Find where the given text appears and provide that cell's center as [x, y] coordinate. 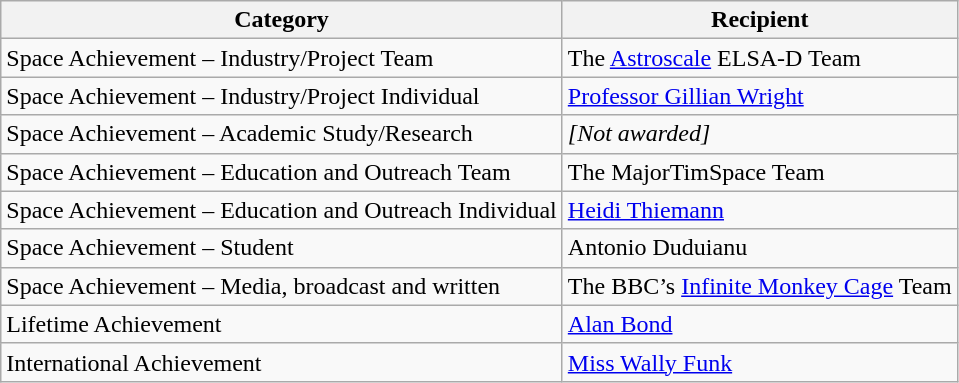
Miss Wally Funk [760, 362]
Space Achievement – Media, broadcast and written [282, 286]
Space Achievement – Student [282, 248]
Antonio Duduianu [760, 248]
Space Achievement – Academic Study/Research [282, 134]
International Achievement [282, 362]
The Astroscale ELSA-D Team [760, 58]
Space Achievement – Industry/Project Team [282, 58]
Category [282, 20]
Heidi Thiemann [760, 210]
Space Achievement – Education and Outreach Team [282, 172]
The BBC’s Infinite Monkey Cage Team [760, 286]
Space Achievement – Industry/Project Individual [282, 96]
The MajorTimSpace Team [760, 172]
Lifetime Achievement [282, 324]
Professor Gillian Wright [760, 96]
[Not awarded] [760, 134]
Alan Bond [760, 324]
Recipient [760, 20]
Space Achievement – Education and Outreach Individual [282, 210]
